For the text-containing cell, return its midpoint in (x, y) coordinate format. 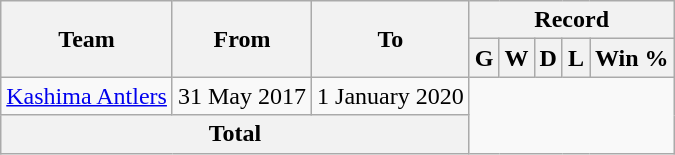
1 January 2020 (391, 96)
31 May 2017 (242, 96)
D (548, 58)
Win % (632, 58)
From (242, 39)
Record (572, 20)
Kashima Antlers (87, 96)
Total (235, 134)
To (391, 39)
G (484, 58)
W (516, 58)
L (576, 58)
Team (87, 39)
